Output the (x, y) coordinate of the center of the cell containing the given text.  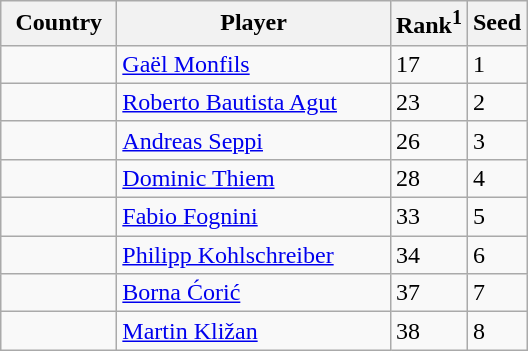
Country (59, 24)
33 (428, 217)
23 (428, 102)
2 (496, 102)
Player (254, 24)
17 (428, 64)
8 (496, 331)
Borna Ćorić (254, 293)
6 (496, 255)
Rank1 (428, 24)
28 (428, 178)
34 (428, 255)
1 (496, 64)
7 (496, 293)
Roberto Bautista Agut (254, 102)
3 (496, 140)
4 (496, 178)
Fabio Fognini (254, 217)
5 (496, 217)
Dominic Thiem (254, 178)
38 (428, 331)
26 (428, 140)
Seed (496, 24)
Martin Kližan (254, 331)
37 (428, 293)
Gaël Monfils (254, 64)
Andreas Seppi (254, 140)
Philipp Kohlschreiber (254, 255)
